Extract the [X, Y] coordinate from the center of the cell holding the provided text.  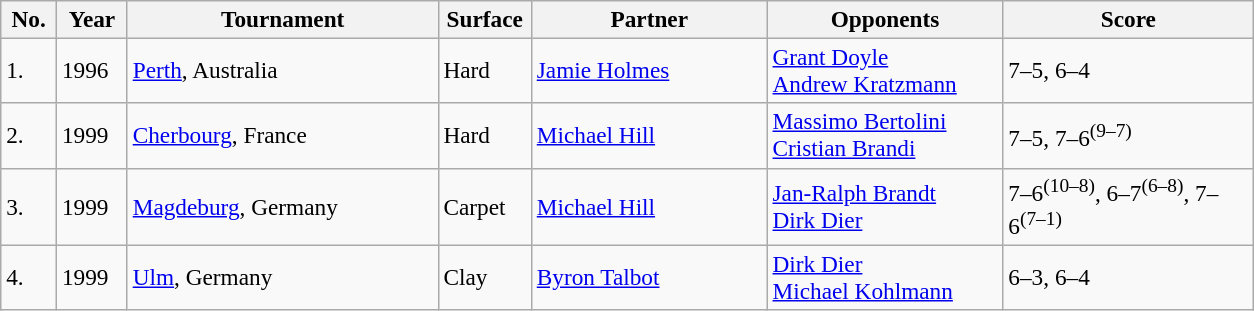
Perth, Australia [282, 70]
Massimo Bertolini Cristian Brandi [885, 136]
Grant Doyle Andrew Kratzmann [885, 70]
7–5, 7–6(9–7) [1128, 136]
3. [29, 206]
Score [1128, 19]
Magdeburg, Germany [282, 206]
6–3, 6–4 [1128, 278]
Tournament [282, 19]
Byron Talbot [649, 278]
Jamie Holmes [649, 70]
Opponents [885, 19]
Clay [484, 278]
Jan-Ralph Brandt Dirk Dier [885, 206]
2. [29, 136]
1. [29, 70]
7–5, 6–4 [1128, 70]
Partner [649, 19]
No. [29, 19]
Year [92, 19]
Ulm, Germany [282, 278]
Dirk Dier Michael Kohlmann [885, 278]
Cherbourg, France [282, 136]
Carpet [484, 206]
Surface [484, 19]
4. [29, 278]
7–6(10–8), 6–7(6–8), 7–6(7–1) [1128, 206]
1996 [92, 70]
